Return the (X, Y) coordinate for the center point of the cell that contains the specified text.  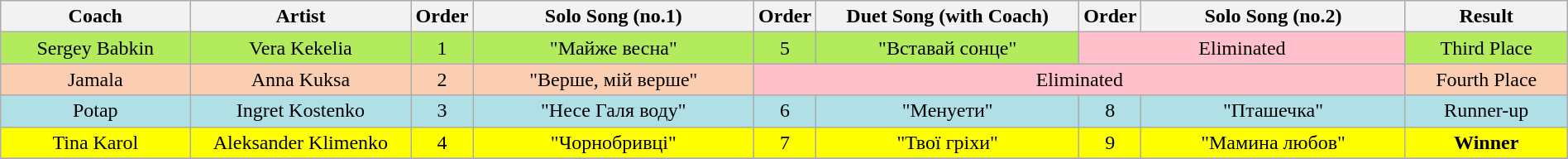
"Мамина любов" (1274, 142)
"Вставай сонце" (948, 48)
Winner (1486, 142)
Vera Kekelia (301, 48)
Fourth Place (1486, 79)
"Верше, мiй верше" (614, 79)
Aleksander Klimenko (301, 142)
"Менуети" (948, 111)
5 (786, 48)
"Чорнобривцi" (614, 142)
2 (442, 79)
Jamala (96, 79)
"Майже весна" (614, 48)
7 (786, 142)
"Пташечка" (1274, 111)
6 (786, 111)
4 (442, 142)
Ingret Kostenko (301, 111)
Solo Song (no.2) (1274, 17)
"Твоï грiхи" (948, 142)
Third Place (1486, 48)
Sergey Babkin (96, 48)
1 (442, 48)
Potap (96, 111)
Coach (96, 17)
Anna Kuksa (301, 79)
Artist (301, 17)
Result (1486, 17)
Solo Song (no.1) (614, 17)
"Несе Галя воду" (614, 111)
Runner-up (1486, 111)
Tina Karol (96, 142)
9 (1110, 142)
Duet Song (with Coach) (948, 17)
8 (1110, 111)
3 (442, 111)
